Capture the cell that displays the provided text and extract its [X, Y] central coordinate. 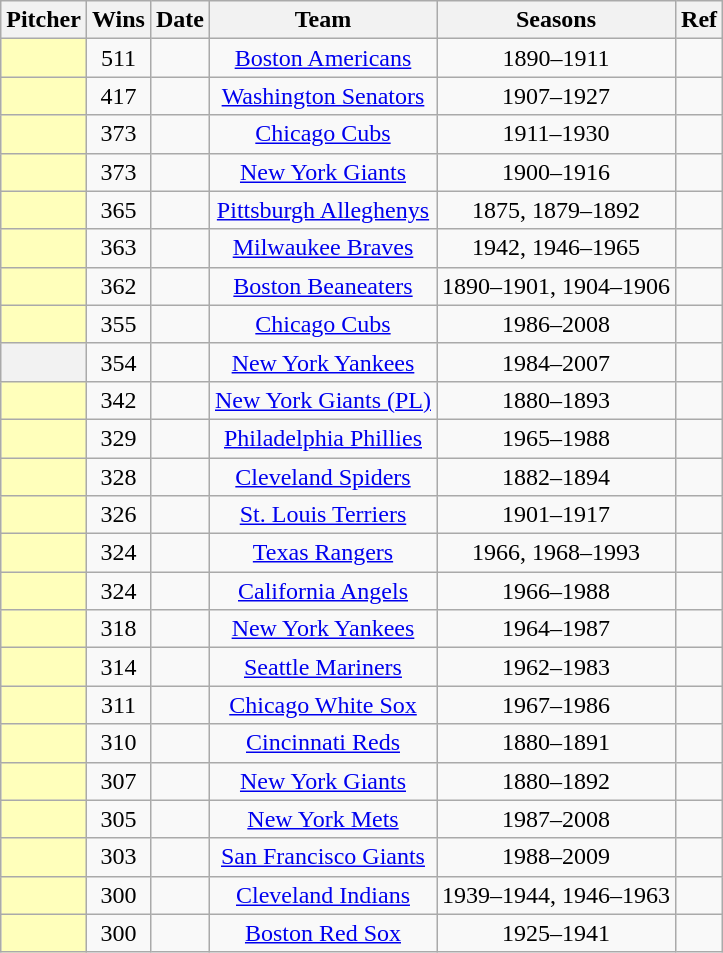
1965–1988 [556, 438]
Chicago White Sox [322, 705]
326 [118, 515]
1939–1944, 1946–1963 [556, 895]
363 [118, 248]
1875, 1879–1892 [556, 210]
1967–1986 [556, 705]
354 [118, 362]
Wins [118, 20]
Boston Beaneaters [322, 286]
Date [180, 20]
342 [118, 400]
1987–2008 [556, 819]
1988–2009 [556, 857]
310 [118, 743]
365 [118, 210]
1911–1930 [556, 134]
305 [118, 819]
362 [118, 286]
318 [118, 629]
303 [118, 857]
511 [118, 58]
Seattle Mariners [322, 667]
Cincinnati Reds [322, 743]
1925–1941 [556, 933]
1880–1893 [556, 400]
1890–1911 [556, 58]
417 [118, 96]
1984–2007 [556, 362]
1907–1927 [556, 96]
Boston Red Sox [322, 933]
San Francisco Giants [322, 857]
Pittsburgh Alleghenys [322, 210]
Boston Americans [322, 58]
1964–1987 [556, 629]
1962–1983 [556, 667]
1966, 1968–1993 [556, 553]
Seasons [556, 20]
1900–1916 [556, 172]
New York Giants (PL) [322, 400]
1966–1988 [556, 591]
1942, 1946–1965 [556, 248]
Pitcher [44, 20]
New York Mets [322, 819]
314 [118, 667]
1901–1917 [556, 515]
1986–2008 [556, 324]
Texas Rangers [322, 553]
355 [118, 324]
Team [322, 20]
Cleveland Indians [322, 895]
1880–1892 [556, 781]
329 [118, 438]
1880–1891 [556, 743]
328 [118, 477]
307 [118, 781]
Milwaukee Braves [322, 248]
St. Louis Terriers [322, 515]
311 [118, 705]
California Angels [322, 591]
Philadelphia Phillies [322, 438]
Washington Senators [322, 96]
Cleveland Spiders [322, 477]
1890–1901, 1904–1906 [556, 286]
Ref [700, 20]
1882–1894 [556, 477]
